From the cell containing the given text, extract its center point as (x, y) coordinate. 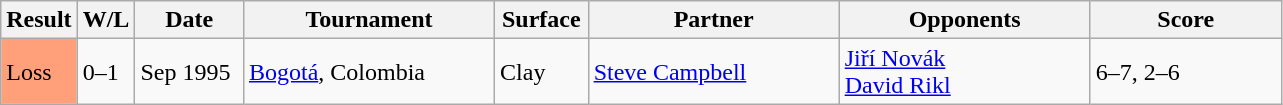
Tournament (368, 20)
Clay (542, 72)
Steve Campbell (714, 72)
Jiří Novák David Rikl (964, 72)
0–1 (106, 72)
Surface (542, 20)
Loss (39, 72)
Partner (714, 20)
Bogotá, Colombia (368, 72)
Score (1186, 20)
W/L (106, 20)
Opponents (964, 20)
6–7, 2–6 (1186, 72)
Date (190, 20)
Result (39, 20)
Sep 1995 (190, 72)
